Identify which cell holds the provided text, then report its [X, Y] central coordinate. 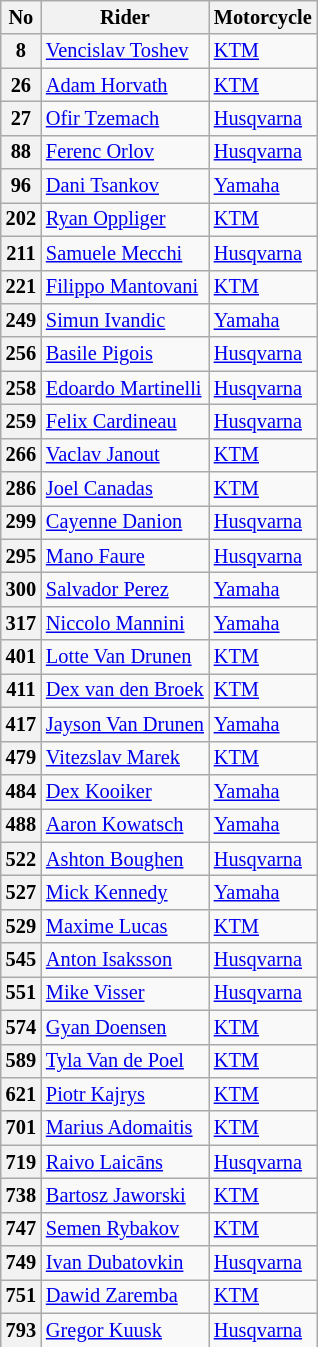
Bartosz Jaworski [125, 1195]
793 [21, 1330]
Semen Rybakov [125, 1229]
Anton Isaksson [125, 960]
738 [21, 1195]
299 [21, 522]
Marius Adomaitis [125, 1128]
574 [21, 1027]
Basile Pigois [125, 354]
479 [21, 758]
Jayson Van Drunen [125, 724]
Aaron Kowatsch [125, 825]
751 [21, 1296]
Felix Cardineau [125, 421]
749 [21, 1263]
Motorcycle [263, 17]
Gregor Kuusk [125, 1330]
Samuele Mecchi [125, 253]
522 [21, 859]
Lotte Van Drunen [125, 657]
300 [21, 589]
Mike Visser [125, 993]
Vitezslav Marek [125, 758]
26 [21, 85]
484 [21, 791]
259 [21, 421]
No [21, 17]
Joel Canadas [125, 489]
488 [21, 825]
211 [21, 253]
8 [21, 51]
Salvador Perez [125, 589]
88 [21, 152]
417 [21, 724]
719 [21, 1162]
701 [21, 1128]
96 [21, 186]
Vaclav Janout [125, 455]
Ofir Tzemach [125, 118]
Dani Tsankov [125, 186]
27 [21, 118]
249 [21, 320]
589 [21, 1061]
Edoardo Martinelli [125, 388]
Piotr Kajrys [125, 1094]
Ashton Boughen [125, 859]
Filippo Mantovani [125, 287]
266 [21, 455]
551 [21, 993]
621 [21, 1094]
286 [21, 489]
221 [21, 287]
Maxime Lucas [125, 926]
Niccolo Mannini [125, 623]
Gyan Doensen [125, 1027]
401 [21, 657]
Tyla Van de Poel [125, 1061]
Vencislav Toshev [125, 51]
Ferenc Orlov [125, 152]
258 [21, 388]
Ivan Dubatovkin [125, 1263]
Dex van den Broek [125, 690]
Mano Faure [125, 556]
295 [21, 556]
Rider [125, 17]
Simun Ivandic [125, 320]
Dex Kooiker [125, 791]
527 [21, 892]
529 [21, 926]
Mick Kennedy [125, 892]
Raivo Laicāns [125, 1162]
Cayenne Danion [125, 522]
Dawid Zaremba [125, 1296]
545 [21, 960]
747 [21, 1229]
Ryan Oppliger [125, 219]
256 [21, 354]
317 [21, 623]
202 [21, 219]
411 [21, 690]
Adam Horvath [125, 85]
